Output the [X, Y] coordinate of the center of the cell containing the given text.  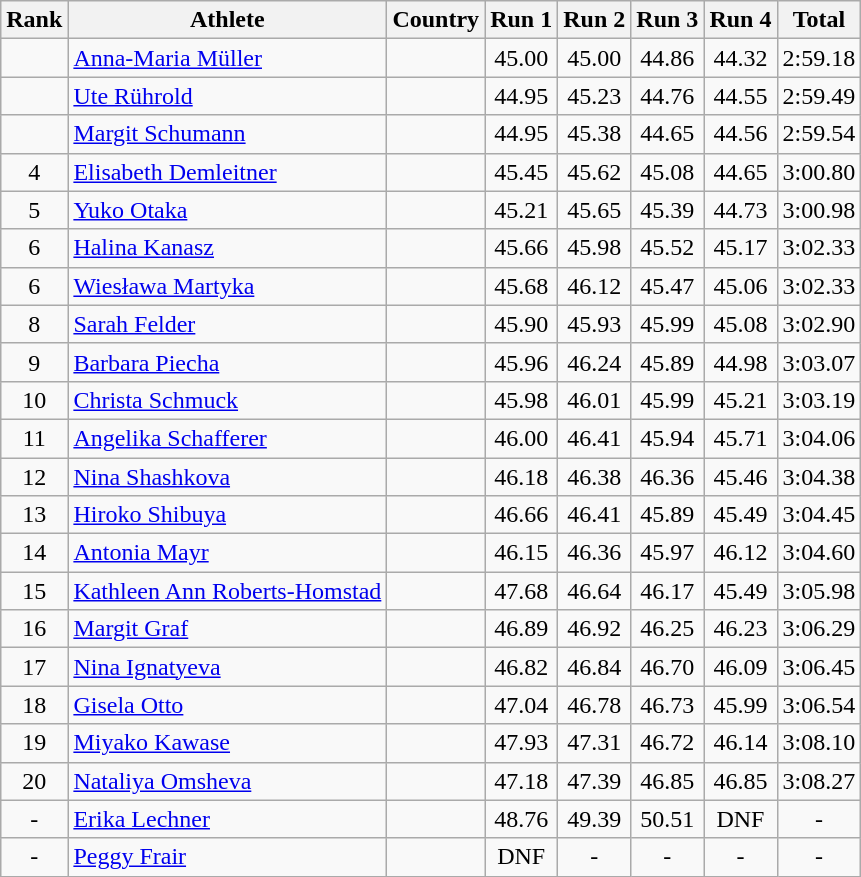
46.01 [594, 400]
45.47 [668, 286]
44.86 [668, 58]
45.52 [668, 248]
Barbara Piecha [228, 362]
15 [34, 591]
3:06.45 [819, 667]
Anna-Maria Müller [228, 58]
47.18 [522, 781]
46.23 [740, 629]
3:04.60 [819, 553]
Run 1 [522, 20]
14 [34, 553]
45.94 [668, 438]
3:00.98 [819, 210]
3:03.07 [819, 362]
44.55 [740, 96]
Erika Lechner [228, 819]
45.90 [522, 324]
49.39 [594, 819]
44.56 [740, 134]
Margit Schumann [228, 134]
44.98 [740, 362]
Angelika Schafferer [228, 438]
19 [34, 743]
45.23 [594, 96]
3:04.06 [819, 438]
Run 2 [594, 20]
Nina Ignatyeva [228, 667]
Nina Shashkova [228, 477]
Run 3 [668, 20]
45.46 [740, 477]
47.04 [522, 705]
46.84 [594, 667]
47.93 [522, 743]
46.38 [594, 477]
46.25 [668, 629]
46.24 [594, 362]
Halina Kanasz [228, 248]
44.76 [668, 96]
18 [34, 705]
45.45 [522, 172]
46.82 [522, 667]
3:05.98 [819, 591]
3:06.29 [819, 629]
46.73 [668, 705]
45.68 [522, 286]
12 [34, 477]
46.15 [522, 553]
2:59.54 [819, 134]
Athlete [228, 20]
13 [34, 515]
45.38 [594, 134]
Hiroko Shibuya [228, 515]
3:00.80 [819, 172]
46.72 [668, 743]
45.66 [522, 248]
3:03.19 [819, 400]
Gisela Otto [228, 705]
46.09 [740, 667]
16 [34, 629]
10 [34, 400]
3:04.45 [819, 515]
Christa Schmuck [228, 400]
Sarah Felder [228, 324]
44.32 [740, 58]
Elisabeth Demleitner [228, 172]
45.97 [668, 553]
5 [34, 210]
Total [819, 20]
45.71 [740, 438]
44.73 [740, 210]
2:59.49 [819, 96]
9 [34, 362]
8 [34, 324]
45.93 [594, 324]
17 [34, 667]
11 [34, 438]
48.76 [522, 819]
45.06 [740, 286]
Margit Graf [228, 629]
Ute Rührold [228, 96]
46.66 [522, 515]
46.70 [668, 667]
Kathleen Ann Roberts-Homstad [228, 591]
Yuko Otaka [228, 210]
3:08.27 [819, 781]
3:08.10 [819, 743]
Peggy Frair [228, 857]
3:06.54 [819, 705]
46.92 [594, 629]
45.62 [594, 172]
45.17 [740, 248]
Run 4 [740, 20]
47.31 [594, 743]
47.39 [594, 781]
Wiesława Martyka [228, 286]
Rank [34, 20]
20 [34, 781]
46.18 [522, 477]
46.00 [522, 438]
46.64 [594, 591]
2:59.18 [819, 58]
46.78 [594, 705]
3:04.38 [819, 477]
46.89 [522, 629]
Antonia Mayr [228, 553]
Nataliya Omsheva [228, 781]
45.96 [522, 362]
45.65 [594, 210]
Miyako Kawase [228, 743]
Country [436, 20]
46.17 [668, 591]
50.51 [668, 819]
4 [34, 172]
3:02.90 [819, 324]
45.39 [668, 210]
47.68 [522, 591]
46.14 [740, 743]
